Capture the cell that displays the provided text and extract its (X, Y) central coordinate. 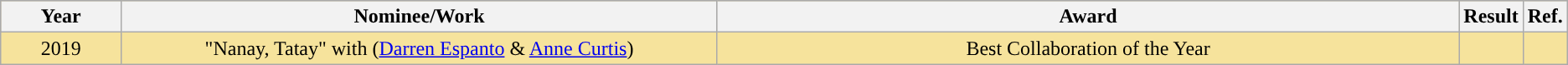
Ref. (1545, 17)
Result (1491, 17)
Best Collaboration of the Year (1087, 48)
Year (61, 17)
Award (1087, 17)
2019 (61, 48)
"Nanay, Tatay" with (Darren Espanto & Anne Curtis) (420, 48)
Nominee/Work (420, 17)
